Identify which cell holds the provided text, then report its [x, y] central coordinate. 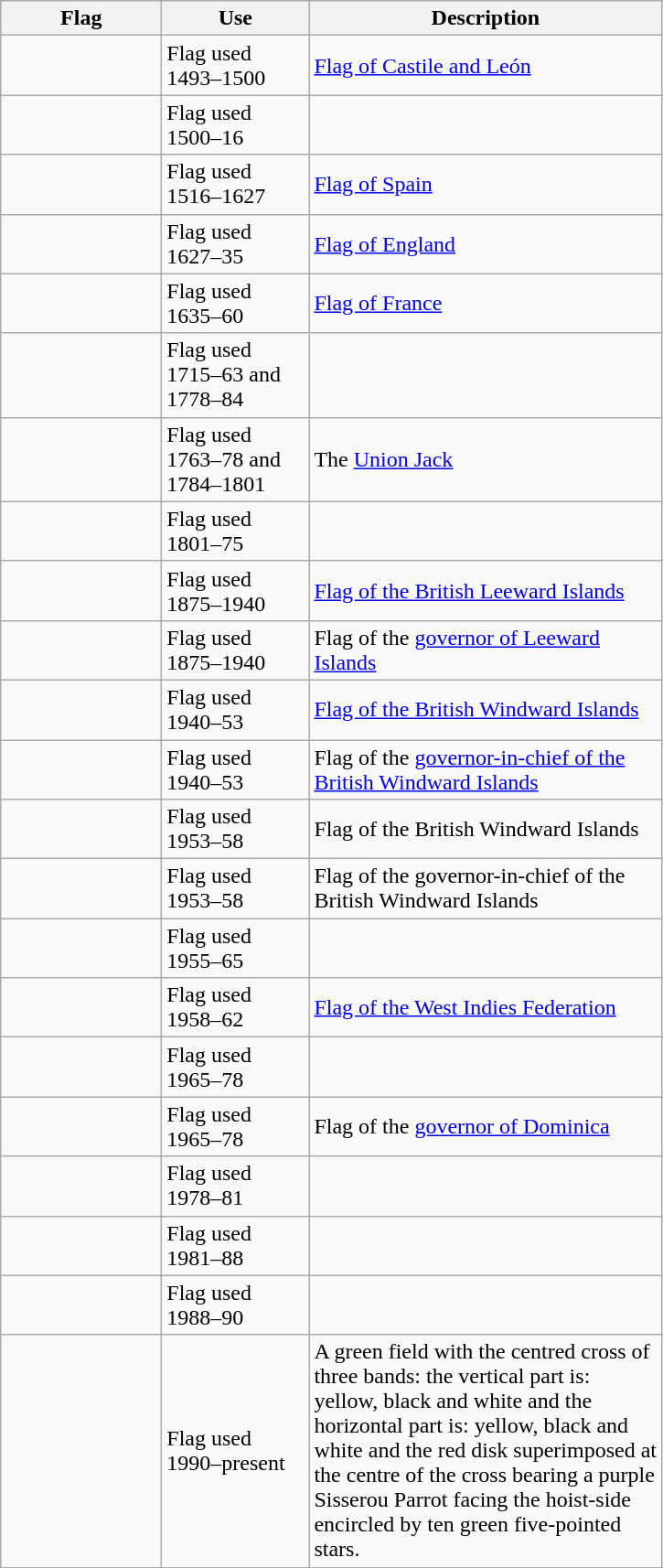
Flag used 1801–75 [236, 531]
Flag used 1958–62 [236, 1008]
Flag used 1981–88 [236, 1246]
Flag used 1516–1627 [236, 185]
Flag used 1635–60 [236, 304]
The Union Jack [486, 459]
Flag used 1955–65 [236, 948]
Flag of the governor of Leeward Islands [486, 650]
Flag of Spain [486, 185]
Flag of the British Leeward Islands [486, 591]
Flag [81, 18]
Flag used 1990–present [236, 1451]
Flag of the West Indies Federation [486, 1008]
Flag used 1988–90 [236, 1305]
Flag of England [486, 243]
Use [236, 18]
Flag used 1493–1500 [236, 66]
Flag used 1627–35 [236, 243]
Flag of the governor of Dominica [486, 1127]
Flag used 1763–78 and 1784–1801 [236, 459]
Description [486, 18]
Flag used 1500–16 [236, 124]
Flag of Castile and León [486, 66]
Flag used 1715–63 and 1778–84 [236, 375]
Flag of France [486, 304]
Flag used 1978–81 [236, 1186]
